Determine the [X, Y] coordinate at the center of the cell enclosing the given text.  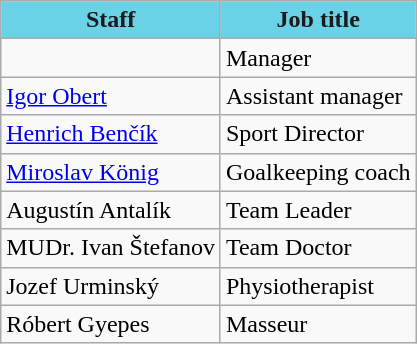
MUDr. Ivan Štefanov [111, 248]
Miroslav König [111, 172]
Sport Director [318, 134]
Team Doctor [318, 248]
Augustín Antalík [111, 210]
Team Leader [318, 210]
Masseur [318, 324]
Igor Obert [111, 96]
Róbert Gyepes [111, 324]
Manager [318, 58]
Henrich Benčík [111, 134]
Assistant manager [318, 96]
Jozef Urminský [111, 286]
Staff [111, 20]
Job title [318, 20]
Goalkeeping coach [318, 172]
Physiotherapist [318, 286]
